For the text-containing cell, return its midpoint in [X, Y] coordinate format. 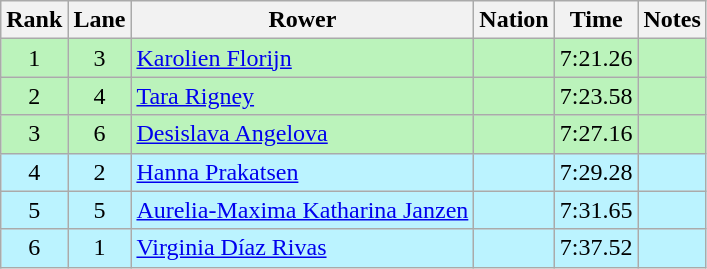
Aurelia-Maxima Katharina Janzen [302, 210]
Notes [672, 20]
7:31.65 [596, 210]
7:23.58 [596, 96]
7:29.28 [596, 172]
Rower [302, 20]
Desislava Angelova [302, 134]
Nation [514, 20]
7:37.52 [596, 248]
Virginia Díaz Rivas [302, 248]
Karolien Florijn [302, 58]
Time [596, 20]
Hanna Prakatsen [302, 172]
7:27.16 [596, 134]
Lane [100, 20]
7:21.26 [596, 58]
Tara Rigney [302, 96]
Rank [34, 20]
